From the cell containing the given text, extract its center point as [X, Y] coordinate. 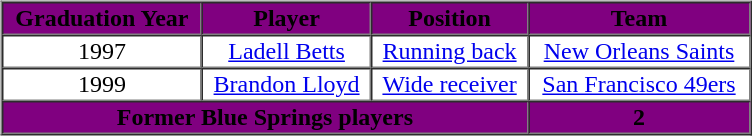
Brandon Lloyd [287, 84]
1997 [102, 52]
2 [639, 118]
Graduation Year [102, 18]
Wide receiver [449, 84]
Team [639, 18]
1999 [102, 84]
New Orleans Saints [639, 52]
San Francisco 49ers [639, 84]
Ladell Betts [287, 52]
Former Blue Springs players [265, 118]
Player [287, 18]
Position [449, 18]
Running back [449, 52]
